Determine the (x, y) coordinate at the center of the cell enclosing the given text.  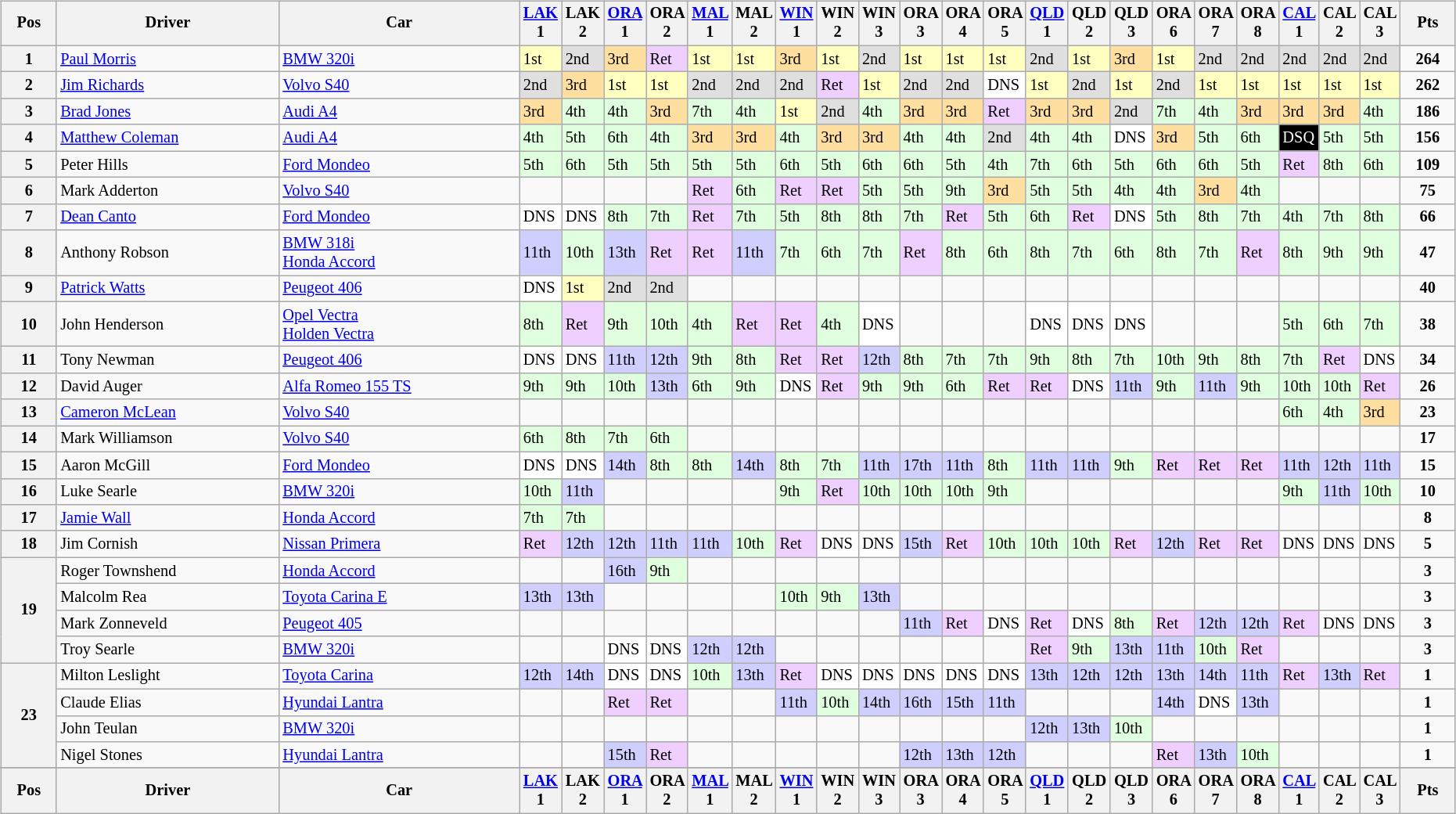
Alfa Romeo 155 TS (399, 387)
11 (28, 360)
6 (28, 191)
Opel Vectra Holden Vectra (399, 324)
Mark Adderton (167, 191)
14 (28, 439)
13 (28, 412)
Peter Hills (167, 164)
Mark Williamson (167, 439)
Milton Leslight (167, 676)
2 (28, 85)
262 (1427, 85)
Paul Morris (167, 59)
DSQ (1299, 138)
66 (1427, 217)
Brad Jones (167, 112)
Cameron McLean (167, 412)
16 (28, 492)
18 (28, 544)
Roger Townshend (167, 571)
Claude Elias (167, 702)
Dean Canto (167, 217)
109 (1427, 164)
17th (921, 465)
Luke Searle (167, 492)
19 (28, 610)
40 (1427, 289)
Toyota Carina (399, 676)
7 (28, 217)
Troy Searle (167, 650)
Malcolm Rea (167, 597)
4 (28, 138)
Jamie Wall (167, 518)
Jim Cornish (167, 544)
John Henderson (167, 324)
Patrick Watts (167, 289)
Toyota Carina E (399, 597)
156 (1427, 138)
26 (1427, 387)
David Auger (167, 387)
Aaron McGill (167, 465)
Anthony Robson (167, 253)
47 (1427, 253)
Nigel Stones (167, 755)
Peugeot 405 (399, 623)
BMW 318i Honda Accord (399, 253)
186 (1427, 112)
9 (28, 289)
Nissan Primera (399, 544)
34 (1427, 360)
12 (28, 387)
75 (1427, 191)
Matthew Coleman (167, 138)
Mark Zonneveld (167, 623)
38 (1427, 324)
John Teulan (167, 729)
Tony Newman (167, 360)
Jim Richards (167, 85)
264 (1427, 59)
